Output the [X, Y] coordinate of the center of the cell containing the given text.  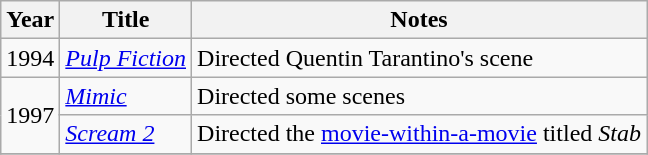
Directed Quentin Tarantino's scene [420, 58]
Directed some scenes [420, 96]
Mimic [126, 96]
1994 [30, 58]
Notes [420, 20]
Scream 2 [126, 134]
Pulp Fiction [126, 58]
Title [126, 20]
1997 [30, 115]
Directed the movie-within-a-movie titled Stab [420, 134]
Year [30, 20]
